For the text-containing cell, return its midpoint in (x, y) coordinate format. 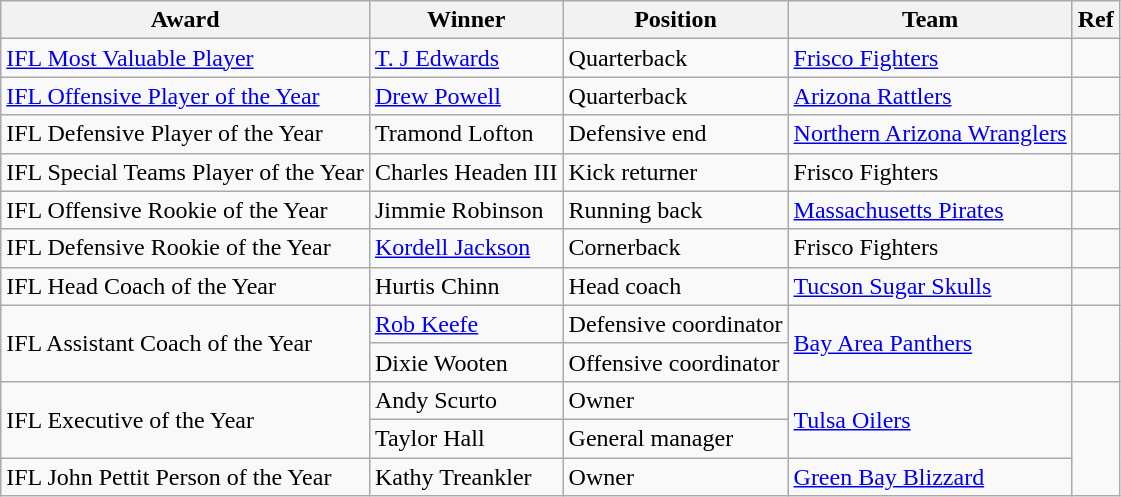
Taylor Hall (466, 438)
IFL Defensive Player of the Year (186, 134)
IFL Most Valuable Player (186, 58)
Head coach (676, 286)
IFL Offensive Rookie of the Year (186, 210)
Ref (1096, 20)
Defensive end (676, 134)
IFL Special Teams Player of the Year (186, 172)
Bay Area Panthers (930, 343)
Green Bay Blizzard (930, 477)
Hurtis Chinn (466, 286)
Charles Headen III (466, 172)
Winner (466, 20)
IFL Assistant Coach of the Year (186, 343)
Jimmie Robinson (466, 210)
General manager (676, 438)
Northern Arizona Wranglers (930, 134)
Running back (676, 210)
Kathy Treankler (466, 477)
Tramond Lofton (466, 134)
IFL Offensive Player of the Year (186, 96)
Arizona Rattlers (930, 96)
Massachusetts Pirates (930, 210)
IFL Executive of the Year (186, 419)
Position (676, 20)
Award (186, 20)
Andy Scurto (466, 400)
Kordell Jackson (466, 248)
Team (930, 20)
IFL John Pettit Person of the Year (186, 477)
Rob Keefe (466, 324)
Kick returner (676, 172)
Offensive coordinator (676, 362)
Tucson Sugar Skulls (930, 286)
IFL Head Coach of the Year (186, 286)
T. J Edwards (466, 58)
Cornerback (676, 248)
Defensive coordinator (676, 324)
Dixie Wooten (466, 362)
Tulsa Oilers (930, 419)
Drew Powell (466, 96)
IFL Defensive Rookie of the Year (186, 248)
